Determine the (X, Y) coordinate at the center of the cell enclosing the given text.  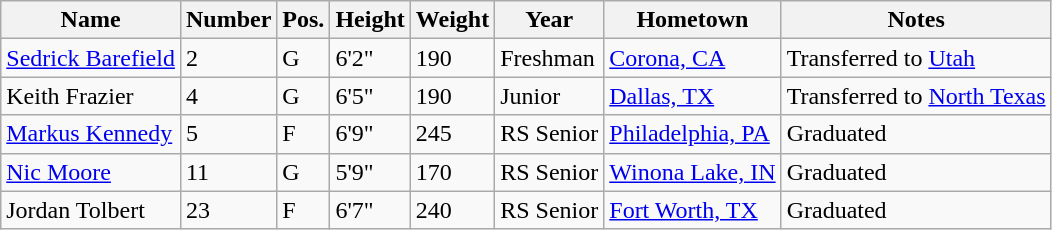
Notes (916, 20)
Sedrick Barefield (91, 58)
Year (550, 20)
Markus Kennedy (91, 134)
Winona Lake, IN (692, 172)
Name (91, 20)
170 (452, 172)
23 (228, 210)
11 (228, 172)
6'7" (370, 210)
240 (452, 210)
Dallas, TX (692, 96)
5 (228, 134)
6'5" (370, 96)
Weight (452, 20)
Freshman (550, 58)
Junior (550, 96)
Pos. (304, 20)
Keith Frazier (91, 96)
Philadelphia, PA (692, 134)
4 (228, 96)
Hometown (692, 20)
Corona, CA (692, 58)
2 (228, 58)
Nic Moore (91, 172)
6'9" (370, 134)
Jordan Tolbert (91, 210)
Transferred to Utah (916, 58)
5'9" (370, 172)
Fort Worth, TX (692, 210)
Height (370, 20)
6'2" (370, 58)
Transferred to North Texas (916, 96)
245 (452, 134)
Number (228, 20)
